Locate the cell with the specified text and output its (X, Y) center coordinate. 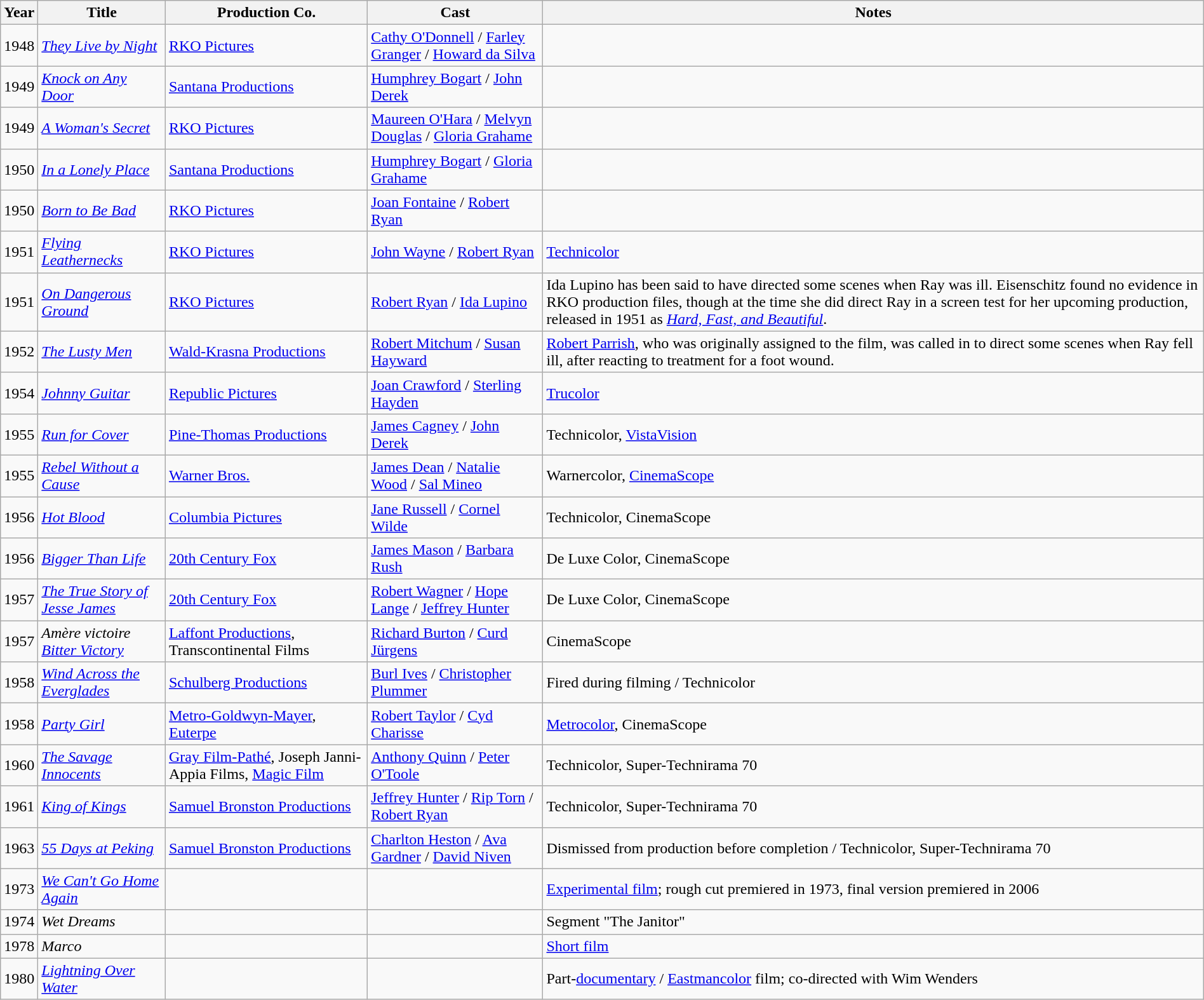
Pine-Thomas Productions (266, 435)
James Dean / Natalie Wood / Sal Mineo (455, 475)
The Lusty Men (102, 352)
Part-documentary / Eastmancolor film; co-directed with Wim Wenders (873, 978)
Technicolor, CinemaScope (873, 517)
Amère victoireBitter Victory (102, 642)
Experimental film; rough cut premiered in 1973, final version premiered in 2006 (873, 889)
Run for Cover (102, 435)
Rebel Without a Cause (102, 475)
Gray Film-Pathé, Joseph Janni-Appia Films, Magic Film (266, 765)
Lightning Over Water (102, 978)
John Wayne / Robert Ryan (455, 252)
1954 (19, 393)
Technicolor, VistaVision (873, 435)
We Can't Go Home Again (102, 889)
Short film (873, 946)
Anthony Quinn / Peter O'Toole (455, 765)
Warnercolor, CinemaScope (873, 475)
The True Story of Jesse James (102, 600)
Joan Fontaine / Robert Ryan (455, 211)
Knock on Any Door (102, 86)
Wet Dreams (102, 922)
Laffont Productions, Transcontinental Films (266, 642)
Maureen O'Hara / Melvyn Douglas / Gloria Grahame (455, 128)
Bigger Than Life (102, 559)
Title (102, 13)
CinemaScope (873, 642)
Production Co. (266, 13)
On Dangerous Ground (102, 302)
James Mason / Barbara Rush (455, 559)
Robert Taylor / Cyd Charisse (455, 724)
55 Days at Peking (102, 848)
Burl Ives / Christopher Plummer (455, 682)
Flying Leathernecks (102, 252)
1963 (19, 848)
Cathy O'Donnell / Farley Granger / Howard da Silva (455, 46)
Humphrey Bogart / John Derek (455, 86)
Robert Mitchum / Susan Hayward (455, 352)
Notes (873, 13)
Marco (102, 946)
Humphrey Bogart / Gloria Grahame (455, 169)
Wind Across the Everglades (102, 682)
Fired during filming / Technicolor (873, 682)
James Cagney / John Derek (455, 435)
Johnny Guitar (102, 393)
Metrocolor, CinemaScope (873, 724)
Republic Pictures (266, 393)
1973 (19, 889)
In a Lonely Place (102, 169)
Charlton Heston / Ava Gardner / David Niven (455, 848)
1948 (19, 46)
Segment "The Janitor" (873, 922)
Dismissed from production before completion / Technicolor, Super-Technirama 70 (873, 848)
1974 (19, 922)
1960 (19, 765)
Party Girl (102, 724)
Columbia Pictures (266, 517)
Hot Blood (102, 517)
Richard Burton / Curd Jürgens (455, 642)
They Live by Night (102, 46)
Joan Crawford / Sterling Hayden (455, 393)
Metro-Goldwyn-Mayer, Euterpe (266, 724)
A Woman's Secret (102, 128)
Warner Bros. (266, 475)
Robert Wagner / Hope Lange / Jeffrey Hunter (455, 600)
1952 (19, 352)
Robert Ryan / Ida Lupino (455, 302)
1978 (19, 946)
Trucolor (873, 393)
Wald-Krasna Productions (266, 352)
Born to Be Bad (102, 211)
1980 (19, 978)
King of Kings (102, 807)
1961 (19, 807)
Year (19, 13)
Cast (455, 13)
Jeffrey Hunter / Rip Torn / Robert Ryan (455, 807)
Technicolor (873, 252)
Jane Russell / Cornel Wilde (455, 517)
The Savage Innocents (102, 765)
Schulberg Productions (266, 682)
